Locate the cell with the specified text and output its [X, Y] center coordinate. 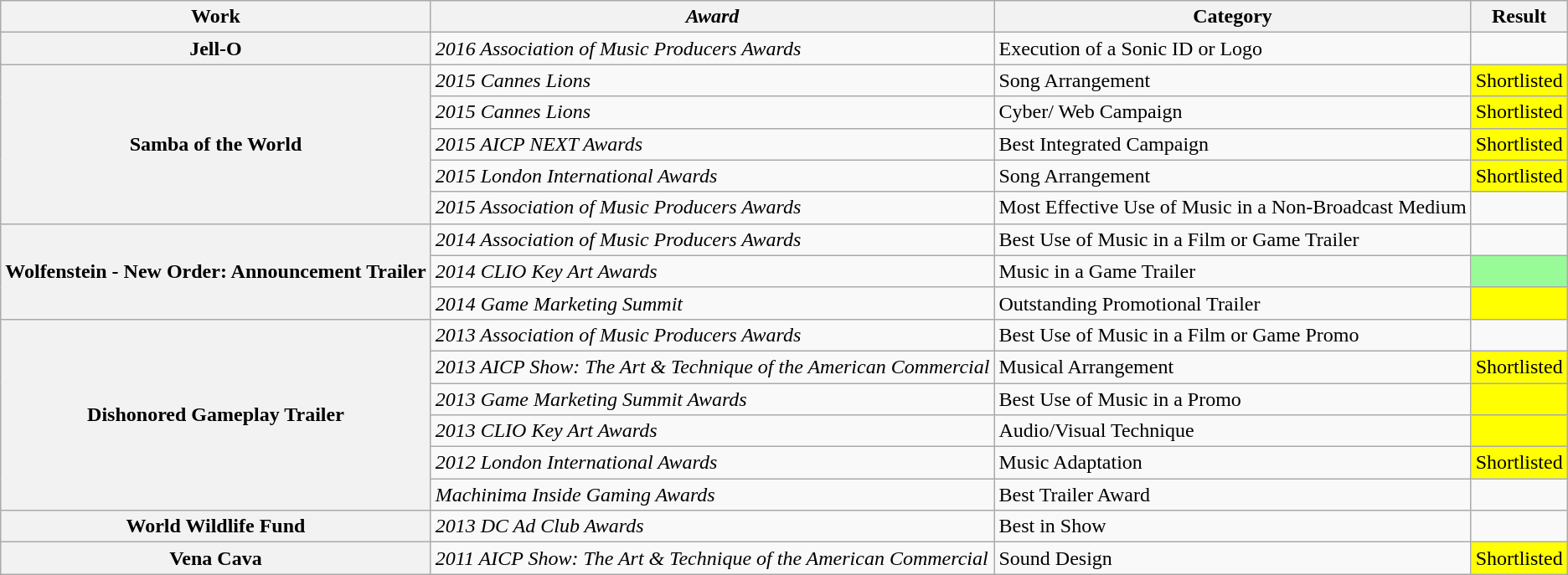
2015 Association of Music Producers Awards [712, 208]
2015 London International Awards [712, 176]
Cyber/ Web Campaign [1233, 112]
2013 CLIO Key Art Awards [712, 431]
Music in a Game Trailer [1233, 271]
Best Use of Music in a Promo [1233, 399]
Award [712, 17]
Best Use of Music in a Film or Game Promo [1233, 335]
Sound Design [1233, 558]
Outstanding Promotional Trailer [1233, 303]
2013 Game Marketing Summit Awards [712, 399]
Samba of the World [216, 144]
Best Integrated Campaign [1233, 144]
2014 Association of Music Producers Awards [712, 239]
Best in Show [1233, 526]
2013 AICP Show: The Art & Technique of the American Commercial [712, 367]
Audio/Visual Technique [1233, 431]
Musical Arrangement [1233, 367]
2013 Association of Music Producers Awards [712, 335]
2014 CLIO Key Art Awards [712, 271]
Most Effective Use of Music in a Non-Broadcast Medium [1233, 208]
Jell-O [216, 49]
Work [216, 17]
Wolfenstein - New Order: Announcement Trailer [216, 271]
Execution of a Sonic ID or Logo [1233, 49]
2016 Association of Music Producers Awards [712, 49]
2013 DC Ad Club Awards [712, 526]
2014 Game Marketing Summit [712, 303]
Category [1233, 17]
World Wildlife Fund [216, 526]
Dishonored Gameplay Trailer [216, 414]
Machinima Inside Gaming Awards [712, 495]
Best Use of Music in a Film or Game Trailer [1233, 239]
2015 AICP NEXT Awards [712, 144]
Music Adaptation [1233, 463]
Result [1519, 17]
Best Trailer Award [1233, 495]
2012 London International Awards [712, 463]
2011 AICP Show: The Art & Technique of the American Commercial [712, 558]
Vena Cava [216, 558]
